Scan for the cell matching the given text and deliver its (X, Y) coordinate at center. 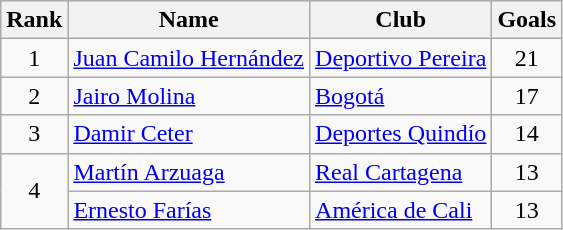
Rank (34, 20)
21 (527, 58)
Jairo Molina (189, 96)
Club (401, 20)
1 (34, 58)
Juan Camilo Hernández (189, 58)
Martín Arzuaga (189, 172)
Deportivo Pereira (401, 58)
Deportes Quindío (401, 134)
Name (189, 20)
4 (34, 191)
2 (34, 96)
3 (34, 134)
Real Cartagena (401, 172)
Goals (527, 20)
Damir Ceter (189, 134)
17 (527, 96)
América de Cali (401, 210)
14 (527, 134)
Bogotá (401, 96)
Ernesto Farías (189, 210)
